Search for the cell housing the specified text and yield its (X, Y) center coordinate. 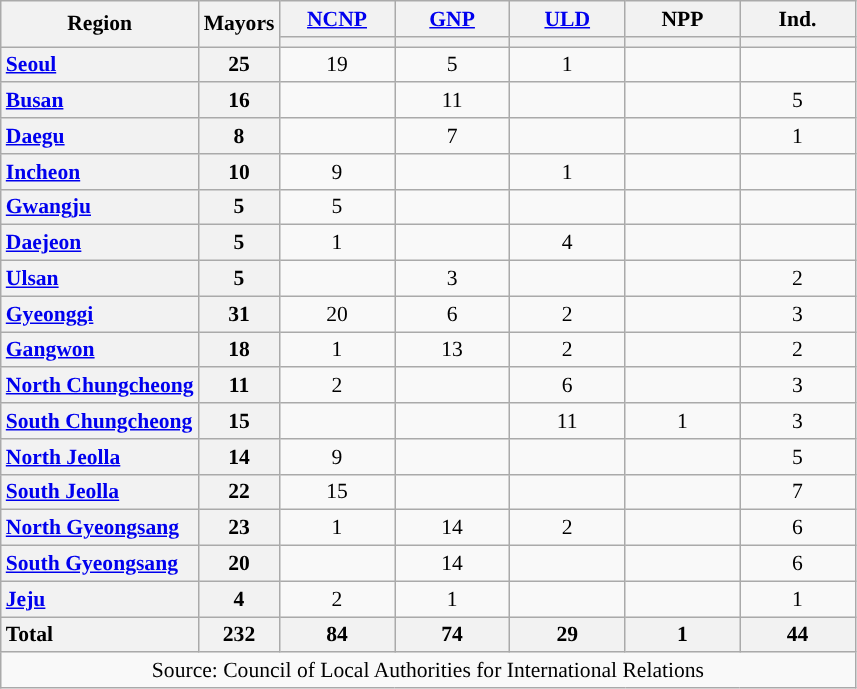
GNP (452, 19)
Source: Council of Local Authorities for International Relations (428, 671)
South Chungcheong (100, 421)
NCNP (336, 19)
Daejeon (100, 243)
22 (240, 492)
Mayors (240, 24)
18 (240, 350)
Gwangju (100, 207)
74 (452, 635)
Incheon (100, 172)
Busan (100, 101)
31 (240, 314)
19 (336, 65)
North Gyeongsang (100, 528)
Seoul (100, 65)
23 (240, 528)
29 (568, 635)
16 (240, 101)
Jeju (100, 599)
44 (798, 635)
North Jeolla (100, 457)
Ulsan (100, 279)
Gyeonggi (100, 314)
Ind. (798, 19)
84 (336, 635)
25 (240, 65)
Daegu (100, 136)
NPP (682, 19)
South Gyeongsang (100, 564)
10 (240, 172)
232 (240, 635)
Region (100, 24)
South Jeolla (100, 492)
13 (452, 350)
Gangwon (100, 350)
ULD (568, 19)
Total (100, 635)
8 (240, 136)
North Chungcheong (100, 386)
